Return [X, Y] of the center of cell containing provided text 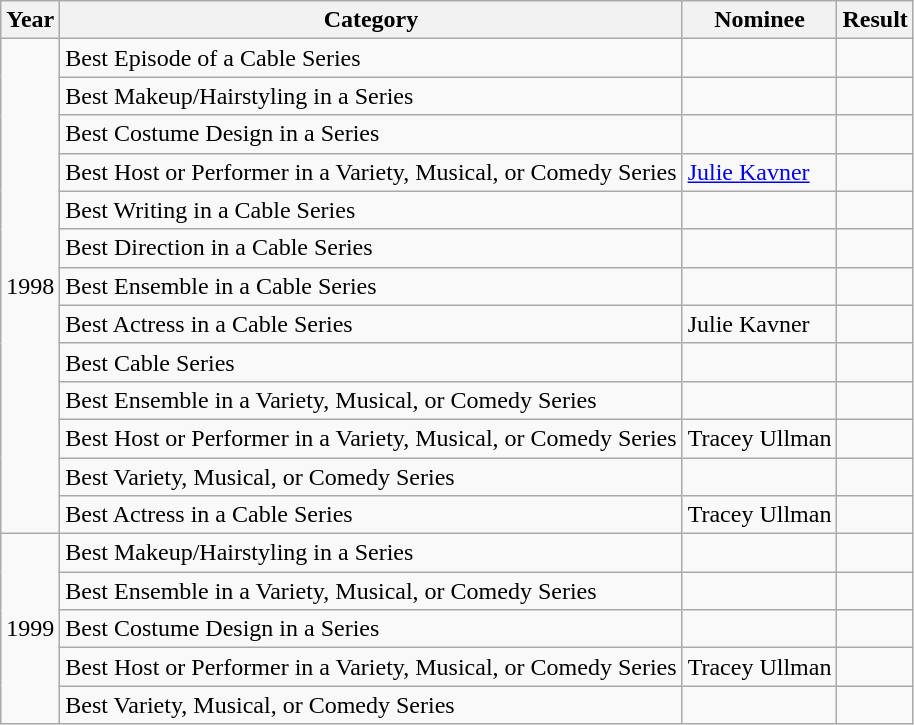
Category [371, 20]
Best Writing in a Cable Series [371, 210]
Best Cable Series [371, 362]
1998 [30, 286]
Best Episode of a Cable Series [371, 58]
Best Direction in a Cable Series [371, 248]
Best Ensemble in a Cable Series [371, 286]
Result [875, 20]
Nominee [760, 20]
1999 [30, 629]
Year [30, 20]
